Provide the [X, Y] coordinate of the cell's center where the given text is located.  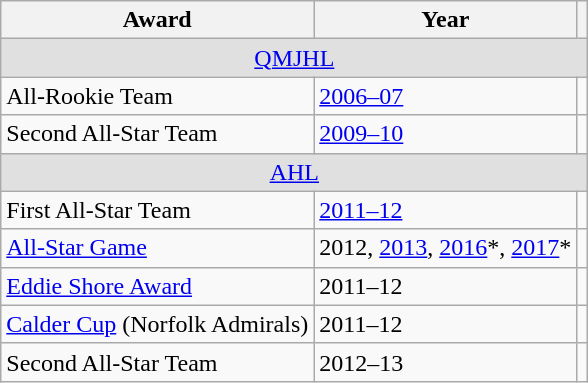
Award [158, 20]
2009–10 [446, 134]
Eddie Shore Award [158, 286]
2006–07 [446, 96]
AHL [294, 172]
2012–13 [446, 362]
All-Star Game [158, 248]
QMJHL [294, 58]
All-Rookie Team [158, 96]
Year [446, 20]
First All-Star Team [158, 210]
2012, 2013, 2016*, 2017* [446, 248]
Calder Cup (Norfolk Admirals) [158, 324]
